Pinpoint the cell where the given text exists, returning its [X, Y] midpoint coordinate. 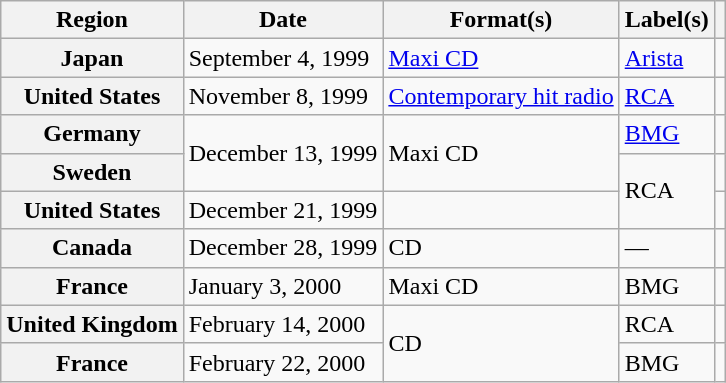
Contemporary hit radio [501, 96]
Format(s) [501, 20]
December 21, 1999 [283, 210]
February 22, 2000 [283, 362]
January 3, 2000 [283, 286]
Canada [92, 248]
February 14, 2000 [283, 324]
Germany [92, 134]
Region [92, 20]
September 4, 1999 [283, 58]
Japan [92, 58]
December 28, 1999 [283, 248]
Date [283, 20]
— [666, 248]
Sweden [92, 172]
December 13, 1999 [283, 153]
Arista [666, 58]
United Kingdom [92, 324]
November 8, 1999 [283, 96]
Label(s) [666, 20]
